Scan for the cell matching the given text and deliver its (X, Y) coordinate at center. 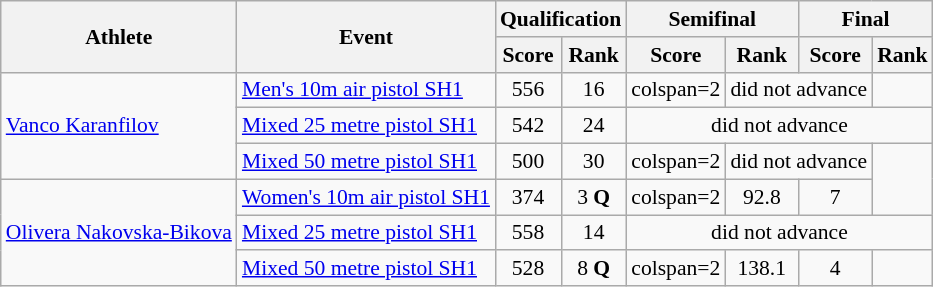
3 Q (594, 197)
556 (528, 90)
Men's 10m air pistol SH1 (366, 90)
Qualification (560, 19)
Athlete (119, 36)
500 (528, 162)
Women's 10m air pistol SH1 (366, 197)
Olivera Nakovska-Bikova (119, 232)
16 (594, 90)
138.1 (762, 269)
Vanco Karanfilov (119, 126)
Semifinal (712, 19)
8 Q (594, 269)
528 (528, 269)
24 (594, 126)
30 (594, 162)
374 (528, 197)
558 (528, 233)
14 (594, 233)
92.8 (762, 197)
4 (835, 269)
542 (528, 126)
Event (366, 36)
Final (865, 19)
7 (835, 197)
